Output the [X, Y] coordinate of the center of the cell containing the given text.  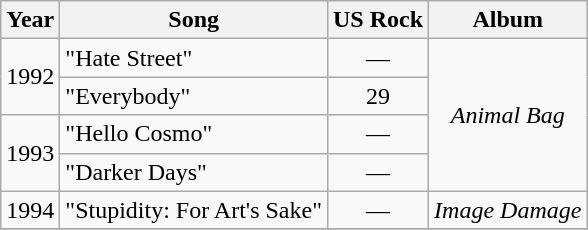
"Stupidity: For Art's Sake" [194, 210]
"Everybody" [194, 96]
"Hate Street" [194, 58]
29 [378, 96]
Year [30, 20]
Song [194, 20]
Image Damage [508, 210]
Animal Bag [508, 115]
Album [508, 20]
1992 [30, 77]
1994 [30, 210]
"Darker Days" [194, 172]
1993 [30, 153]
US Rock [378, 20]
"Hello Cosmo" [194, 134]
